Find where the given text appears and provide that cell's center as (X, Y) coordinate. 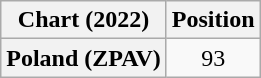
Poland (ZPAV) (84, 58)
Chart (2022) (84, 20)
93 (213, 58)
Position (213, 20)
